Provide the (x, y) coordinate of the cell's center where the given text is located.  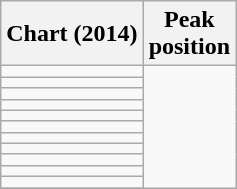
Chart (2014) (72, 34)
Peakposition (189, 34)
